Extract the (x, y) coordinate from the center of the cell holding the provided text.  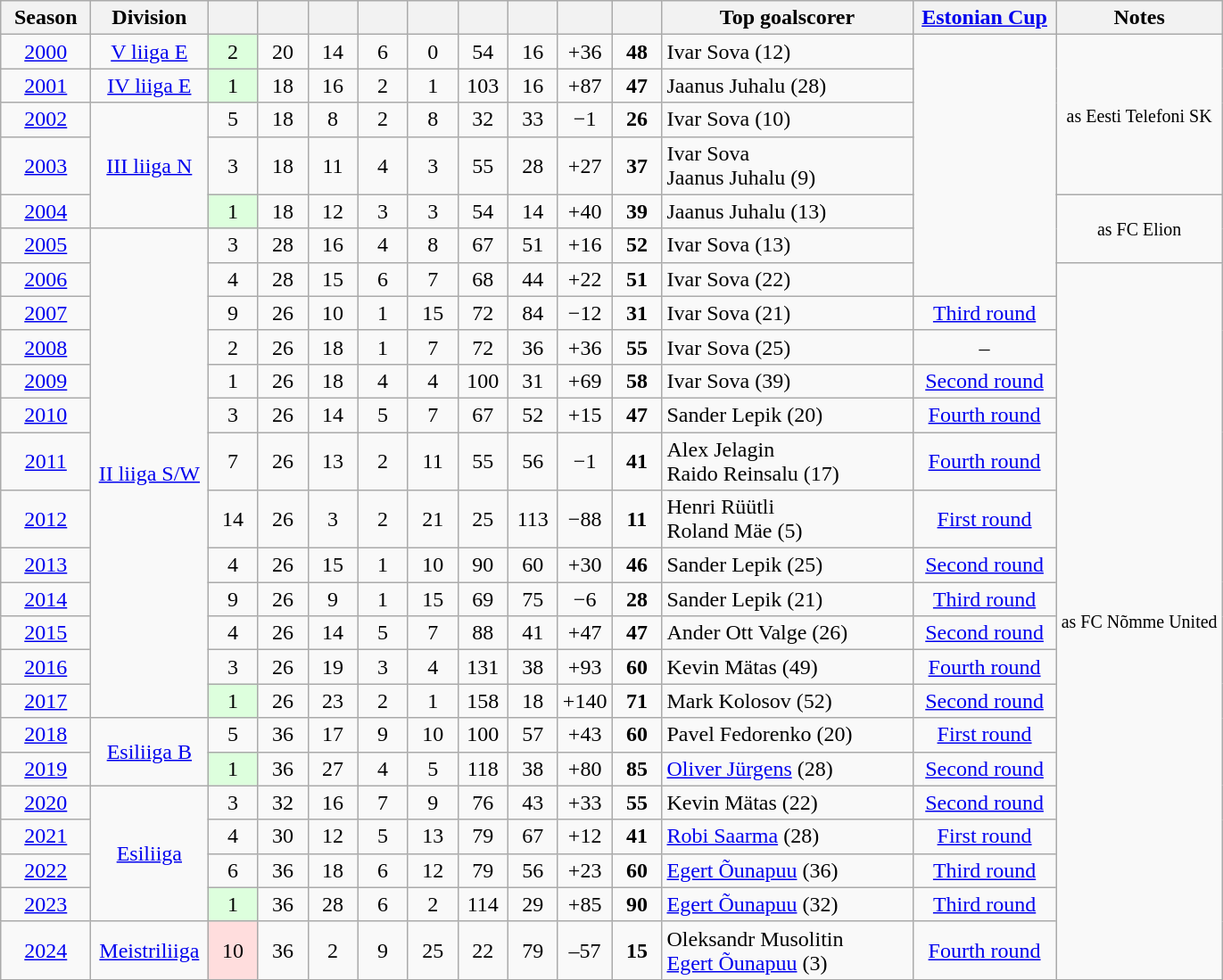
Jaanus Juhalu (13) (787, 211)
2008 (46, 347)
Ivar Sova (13) (787, 245)
2019 (46, 769)
Estonian Cup (985, 18)
+22 (585, 279)
Mark Kolosov (52) (787, 701)
2023 (46, 904)
Pavel Fedorenko (20) (787, 735)
Ivar Sova (12) (787, 52)
2015 (46, 633)
+69 (585, 381)
22 (483, 951)
Sander Lepik (20) (787, 415)
Kevin Mätas (22) (787, 803)
II liiga S/W (150, 473)
as FC Elion (1139, 228)
Oleksandr Musolitin Egert Õunapuu (3) (787, 951)
+12 (585, 836)
2024 (46, 951)
+23 (585, 870)
Oliver Jürgens (28) (787, 769)
Sander Lepik (25) (787, 565)
2001 (46, 86)
III liiga N (150, 166)
27 (333, 769)
Ivar Sova (10) (787, 119)
Henri Rüütli Roland Mäe (5) (787, 519)
2016 (46, 667)
21 (433, 519)
+16 (585, 245)
2010 (46, 415)
2012 (46, 519)
Notes (1139, 18)
+30 (585, 565)
84 (533, 313)
−88 (585, 519)
Kevin Mätas (49) (787, 667)
2017 (46, 701)
Ivar Sova (22) (787, 279)
+87 (585, 86)
118 (483, 769)
−6 (585, 599)
Egert Õunapuu (32) (787, 904)
113 (533, 519)
+40 (585, 211)
−12 (585, 313)
2021 (46, 836)
23 (333, 701)
69 (483, 599)
2022 (46, 870)
+43 (585, 735)
2013 (46, 565)
2000 (46, 52)
Robi Saarma (28) (787, 836)
Egert Õunapuu (36) (787, 870)
103 (483, 86)
+80 (585, 769)
Meistriliiga (150, 951)
Sander Lepik (21) (787, 599)
30 (283, 836)
2018 (46, 735)
131 (483, 667)
Division (150, 18)
2005 (46, 245)
37 (637, 166)
2020 (46, 803)
Ivar Sova (25) (787, 347)
48 (637, 52)
88 (483, 633)
29 (533, 904)
+93 (585, 667)
76 (483, 803)
V liiga E (150, 52)
– (985, 347)
+15 (585, 415)
19 (333, 667)
71 (637, 701)
39 (637, 211)
Alex Jelagin Raido Reinsalu (17) (787, 460)
17 (333, 735)
Ivar Sova (39) (787, 381)
2011 (46, 460)
Esiliiga (150, 853)
2002 (46, 119)
Jaanus Juhalu (28) (787, 86)
+33 (585, 803)
2007 (46, 313)
–57 (585, 951)
Ivar Sova (21) (787, 313)
Ander Ott Valge (26) (787, 633)
Top goalscorer (787, 18)
IV liiga E (150, 86)
as FC Nõmme United (1139, 621)
57 (533, 735)
2014 (46, 599)
46 (637, 565)
58 (637, 381)
+85 (585, 904)
+47 (585, 633)
2004 (46, 211)
Ivar Sova Jaanus Juhalu (9) (787, 166)
114 (483, 904)
+140 (585, 701)
2006 (46, 279)
as Eesti Telefoni SK (1139, 114)
43 (533, 803)
2009 (46, 381)
44 (533, 279)
158 (483, 701)
+27 (585, 166)
75 (533, 599)
33 (533, 119)
0 (433, 52)
Season (46, 18)
20 (283, 52)
Esiliiga B (150, 752)
68 (483, 279)
2003 (46, 166)
85 (637, 769)
